Detect which cell encompasses the target text, then output its (X, Y) center coordinate. 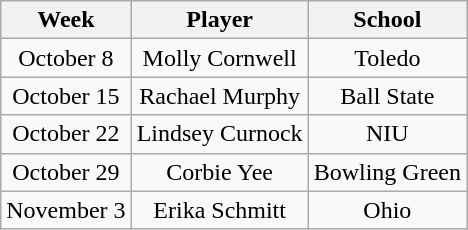
NIU (387, 134)
Player (220, 20)
November 3 (66, 210)
Corbie Yee (220, 172)
Week (66, 20)
Erika Schmitt (220, 210)
October 8 (66, 58)
Molly Cornwell (220, 58)
Bowling Green (387, 172)
October 22 (66, 134)
School (387, 20)
Ohio (387, 210)
October 15 (66, 96)
Rachael Murphy (220, 96)
Toledo (387, 58)
Ball State (387, 96)
October 29 (66, 172)
Lindsey Curnock (220, 134)
